Extract the (x, y) coordinate from the center of the cell holding the provided text.  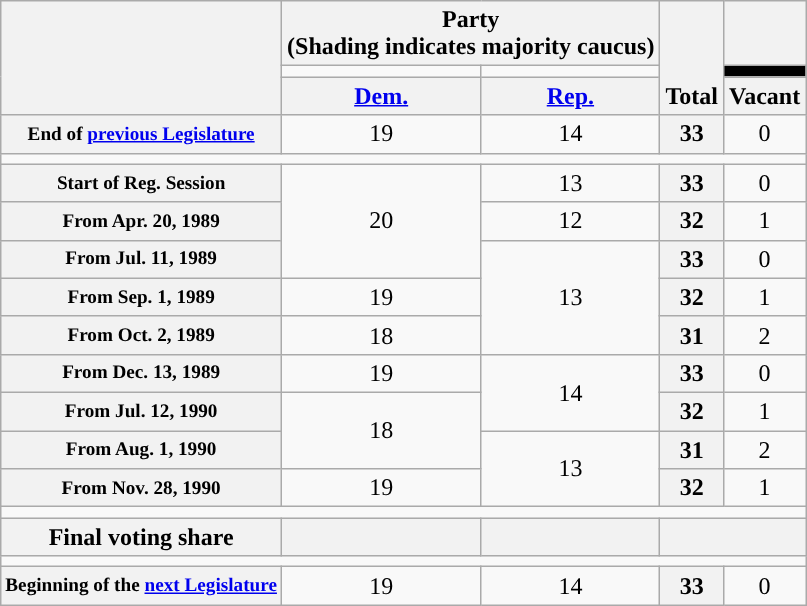
Dem. (382, 96)
From Sep. 1, 1989 (142, 297)
From Jul. 12, 1990 (142, 411)
Beginning of the next Legislature (142, 586)
20 (382, 221)
Start of Reg. Session (142, 183)
Total (692, 58)
End of previous Legislature (142, 134)
Party (Shading indicates majority caucus) (471, 34)
Rep. (570, 96)
12 (570, 221)
From Jul. 11, 1989 (142, 259)
From Nov. 28, 1990 (142, 488)
From Dec. 13, 1989 (142, 373)
From Oct. 2, 1989 (142, 335)
Vacant (764, 96)
Final voting share (142, 537)
From Aug. 1, 1990 (142, 449)
From Apr. 20, 1989 (142, 221)
